Detect which cell encompasses the target text, then output its [X, Y] center coordinate. 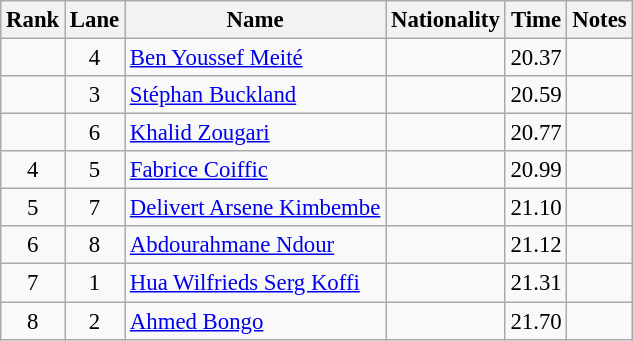
Time [536, 20]
Khalid Zougari [256, 133]
Abdourahmane Ndour [256, 245]
Stéphan Buckland [256, 95]
Lane [95, 20]
20.59 [536, 95]
20.77 [536, 133]
Name [256, 20]
21.31 [536, 283]
Delivert Arsene Kimbembe [256, 208]
2 [95, 321]
Nationality [446, 20]
20.99 [536, 170]
21.70 [536, 321]
21.12 [536, 245]
Ahmed Bongo [256, 321]
Ben Youssef Meité [256, 58]
21.10 [536, 208]
20.37 [536, 58]
3 [95, 95]
Hua Wilfrieds Serg Koffi [256, 283]
Notes [600, 20]
1 [95, 283]
Fabrice Coiffic [256, 170]
Rank [33, 20]
